Detect which cell encompasses the target text, then output its [x, y] center coordinate. 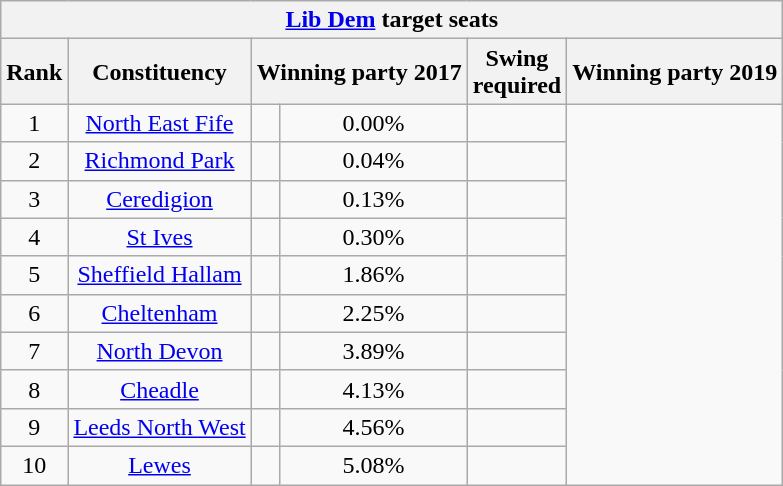
4 [34, 237]
0.04% [374, 161]
St Ives [160, 237]
1.86% [374, 275]
Lib Dem target seats [392, 20]
Swingrequired [517, 72]
2.25% [374, 313]
2 [34, 161]
Cheltenham [160, 313]
4.56% [374, 427]
0.30% [374, 237]
6 [34, 313]
North East Fife [160, 123]
Winning party 2017 [359, 72]
Rank [34, 72]
North Devon [160, 351]
Constituency [160, 72]
9 [34, 427]
Leeds North West [160, 427]
0.00% [374, 123]
Sheffield Hallam [160, 275]
1 [34, 123]
Ceredigion [160, 199]
Lewes [160, 465]
Winning party 2019 [675, 72]
4.13% [374, 389]
10 [34, 465]
3.89% [374, 351]
Cheadle [160, 389]
0.13% [374, 199]
5 [34, 275]
8 [34, 389]
7 [34, 351]
Richmond Park [160, 161]
5.08% [374, 465]
3 [34, 199]
